Extract the (x, y) coordinate from the center of the cell holding the provided text.  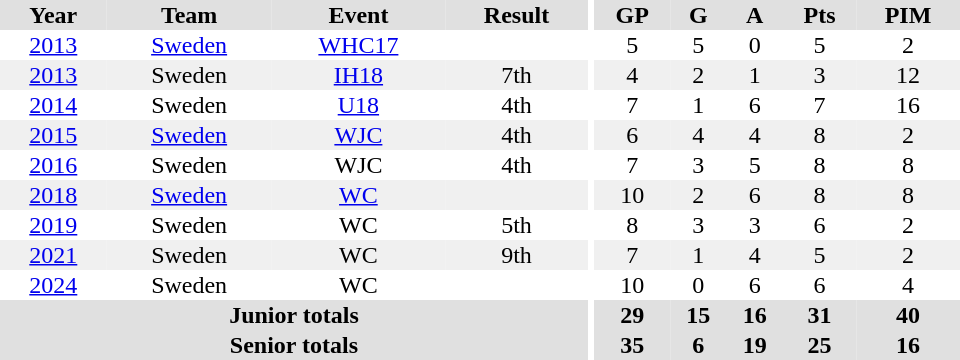
2014 (54, 105)
PIM (908, 15)
19 (755, 345)
9th (516, 255)
29 (632, 315)
A (755, 15)
31 (820, 315)
Year (54, 15)
Senior totals (294, 345)
2019 (54, 225)
2015 (54, 135)
5th (516, 225)
7th (516, 75)
Result (516, 15)
2018 (54, 195)
Team (190, 15)
Junior totals (294, 315)
2016 (54, 165)
WHC17 (358, 45)
Event (358, 15)
40 (908, 315)
Pts (820, 15)
15 (698, 315)
IH18 (358, 75)
GP (632, 15)
25 (820, 345)
12 (908, 75)
G (698, 15)
2024 (54, 285)
2021 (54, 255)
35 (632, 345)
U18 (358, 105)
